Identify which cell holds the provided text, then report its [X, Y] central coordinate. 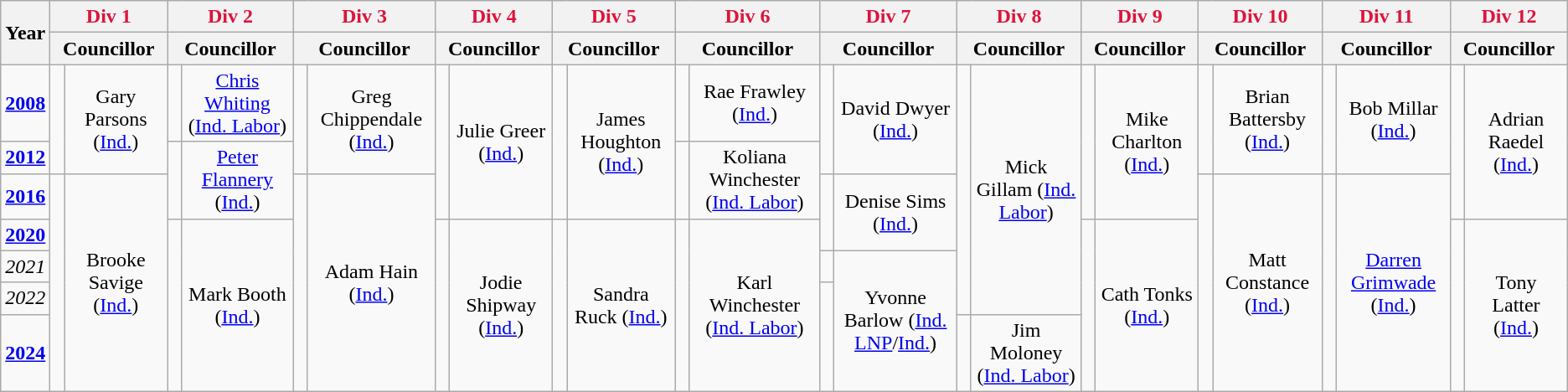
Div 3 [364, 17]
Adrian Raedel (Ind.) [1516, 142]
2008 [25, 103]
Koliana Winchester (Ind. Labor) [755, 180]
2020 [25, 235]
Sandra Ruck (Ind.) [622, 305]
Julie Greer (Ind.) [501, 142]
Div 7 [888, 17]
Adam Hain (Ind.) [372, 282]
Karl Winchester (Ind. Labor) [755, 305]
Tony Latter (Ind.) [1516, 305]
Div 5 [614, 17]
Rae Frawley (Ind.) [755, 103]
Brian Battersby (Ind.) [1268, 119]
2022 [25, 298]
Div 4 [494, 17]
Div 8 [1019, 17]
Mick Gillam (Ind. Labor) [1026, 189]
2021 [25, 266]
Year [25, 33]
James Houghton (Ind.) [622, 142]
Matt Constance (Ind.) [1268, 282]
Div 2 [230, 17]
Bob Millar (Ind.) [1394, 119]
Cath Tonks (Ind.) [1148, 305]
2024 [25, 353]
Darren Grimwade (Ind.) [1394, 282]
Jodie Shipway (Ind.) [501, 305]
Div 1 [109, 17]
Yvonne Barlow (Ind. LNP/Ind.) [895, 321]
Div 6 [747, 17]
Denise Sims (Ind.) [895, 212]
Peter Flannery (Ind.) [238, 180]
Gary Parsons (Ind.) [116, 119]
Div 11 [1387, 17]
Div 9 [1140, 17]
Chris Whiting (Ind. Labor) [238, 103]
Mark Booth (Ind.) [238, 305]
2012 [25, 157]
2016 [25, 196]
Div 12 [1509, 17]
Brooke Savige (Ind.) [116, 282]
Jim Moloney (Ind. Labor) [1026, 353]
Mike Charlton (Ind.) [1148, 142]
Div 10 [1261, 17]
Greg Chippendale (Ind.) [372, 119]
David Dwyer (Ind.) [895, 119]
